Extract the [X, Y] coordinate from the center of the cell holding the provided text.  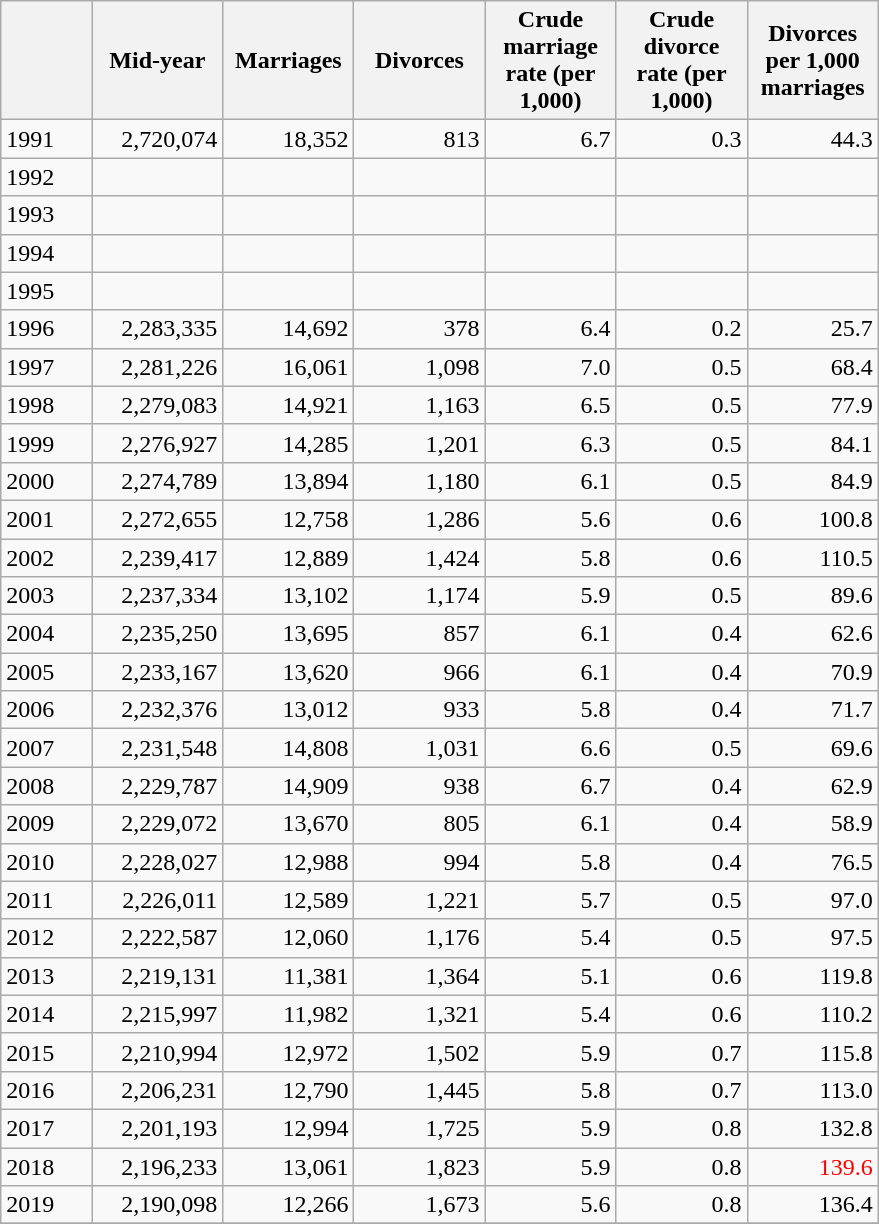
110.2 [812, 1014]
2006 [46, 710]
2017 [46, 1128]
1,364 [420, 976]
2,229,072 [158, 824]
2,231,548 [158, 748]
76.5 [812, 862]
14,285 [288, 443]
71.7 [812, 710]
2010 [46, 862]
84.9 [812, 481]
2,281,226 [158, 367]
7.0 [550, 367]
5.7 [550, 900]
Divorces per 1,000 marriages [812, 60]
1,321 [420, 1014]
1,098 [420, 367]
12,060 [288, 938]
1,424 [420, 557]
2,219,131 [158, 976]
966 [420, 672]
70.9 [812, 672]
69.6 [812, 748]
1991 [46, 139]
2,274,789 [158, 481]
13,670 [288, 824]
2,272,655 [158, 519]
62.9 [812, 786]
13,620 [288, 672]
2,201,193 [158, 1128]
2,232,376 [158, 710]
14,921 [288, 405]
12,889 [288, 557]
5.1 [550, 976]
2,233,167 [158, 672]
378 [420, 329]
13,061 [288, 1167]
18,352 [288, 139]
14,808 [288, 748]
58.9 [812, 824]
2,226,011 [158, 900]
13,894 [288, 481]
1,221 [420, 900]
994 [420, 862]
25.7 [812, 329]
97.0 [812, 900]
2001 [46, 519]
2012 [46, 938]
12,994 [288, 1128]
11,381 [288, 976]
Mid-year [158, 60]
2,206,231 [158, 1090]
1998 [46, 405]
1992 [46, 177]
44.3 [812, 139]
12,972 [288, 1052]
115.8 [812, 1052]
77.9 [812, 405]
2004 [46, 634]
1,673 [420, 1205]
16,061 [288, 367]
132.8 [812, 1128]
12,266 [288, 1205]
2013 [46, 976]
1,176 [420, 938]
938 [420, 786]
110.5 [812, 557]
857 [420, 634]
2014 [46, 1014]
2,222,587 [158, 938]
119.8 [812, 976]
136.4 [812, 1205]
13,102 [288, 596]
2,239,417 [158, 557]
1993 [46, 215]
0.2 [682, 329]
1,163 [420, 405]
12,758 [288, 519]
1,201 [420, 443]
1,502 [420, 1052]
12,790 [288, 1090]
2,279,083 [158, 405]
2009 [46, 824]
1995 [46, 291]
113.0 [812, 1090]
1996 [46, 329]
1,174 [420, 596]
2007 [46, 748]
14,909 [288, 786]
14,692 [288, 329]
6.4 [550, 329]
2,720,074 [158, 139]
933 [420, 710]
89.6 [812, 596]
2,237,334 [158, 596]
2,235,250 [158, 634]
813 [420, 139]
2,190,098 [158, 1205]
6.6 [550, 748]
2002 [46, 557]
Divorces [420, 60]
6.3 [550, 443]
2,215,997 [158, 1014]
1,180 [420, 481]
1994 [46, 253]
2,276,927 [158, 443]
12,589 [288, 900]
97.5 [812, 938]
1,725 [420, 1128]
1,445 [420, 1090]
68.4 [812, 367]
Crude marriage rate (per 1,000) [550, 60]
1,031 [420, 748]
1999 [46, 443]
139.6 [812, 1167]
2,228,027 [158, 862]
1,286 [420, 519]
2005 [46, 672]
100.8 [812, 519]
805 [420, 824]
Crude divorce rate (per 1,000) [682, 60]
2008 [46, 786]
84.1 [812, 443]
11,982 [288, 1014]
2016 [46, 1090]
2000 [46, 481]
2,229,787 [158, 786]
2003 [46, 596]
2,210,994 [158, 1052]
2015 [46, 1052]
2,196,233 [158, 1167]
6.5 [550, 405]
2011 [46, 900]
12,988 [288, 862]
2,283,335 [158, 329]
1,823 [420, 1167]
13,695 [288, 634]
0.3 [682, 139]
62.6 [812, 634]
Marriages [288, 60]
13,012 [288, 710]
1997 [46, 367]
2018 [46, 1167]
2019 [46, 1205]
